Determine the (x, y) coordinate at the center of the cell enclosing the given text.  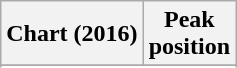
Peakposition (189, 34)
Chart (2016) (72, 34)
